Determine the [X, Y] coordinate at the center of the cell enclosing the given text.  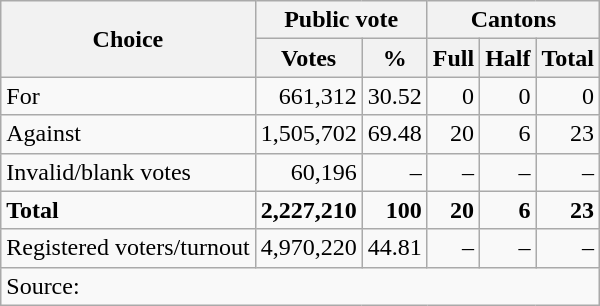
Source: [300, 286]
Cantons [513, 20]
30.52 [394, 96]
2,227,210 [308, 210]
4,970,220 [308, 248]
Registered voters/turnout [128, 248]
69.48 [394, 134]
Public vote [341, 20]
44.81 [394, 248]
Invalid/blank votes [128, 172]
60,196 [308, 172]
Half [508, 58]
1,505,702 [308, 134]
For [128, 96]
Full [453, 58]
Votes [308, 58]
100 [394, 210]
Against [128, 134]
661,312 [308, 96]
% [394, 58]
Choice [128, 39]
